Pinpoint the cell where the given text exists, returning its [X, Y] midpoint coordinate. 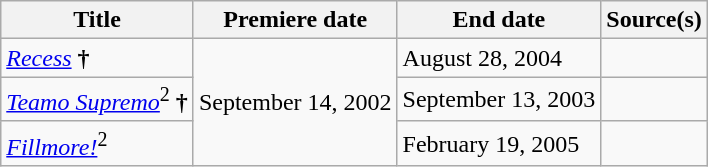
Source(s) [654, 20]
February 19, 2005 [499, 144]
Teamo Supremo2 † [98, 100]
August 28, 2004 [499, 58]
End date [499, 20]
Fillmore!2 [98, 144]
Title [98, 20]
Recess † [98, 58]
September 13, 2003 [499, 100]
September 14, 2002 [295, 102]
Premiere date [295, 20]
